Provide the [x, y] coordinate of the cell's center where the given text is located.  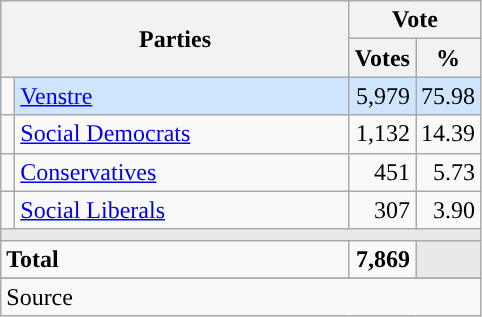
5,979 [382, 96]
Venstre [182, 96]
75.98 [448, 96]
Votes [382, 58]
% [448, 58]
1,132 [382, 134]
3.90 [448, 210]
7,869 [382, 259]
307 [382, 210]
Parties [176, 39]
Source [241, 297]
451 [382, 172]
Total [176, 259]
Social Liberals [182, 210]
Vote [414, 20]
Social Democrats [182, 134]
14.39 [448, 134]
5.73 [448, 172]
Conservatives [182, 172]
